From the cell containing the given text, extract its center point as [x, y] coordinate. 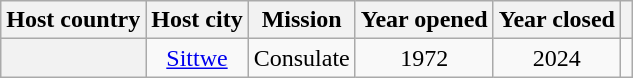
Consulate [302, 58]
Sittwe [197, 58]
Year opened [424, 20]
Host country [74, 20]
Mission [302, 20]
1972 [424, 58]
2024 [556, 58]
Year closed [556, 20]
Host city [197, 20]
